Identify which cell holds the provided text, then report its (X, Y) central coordinate. 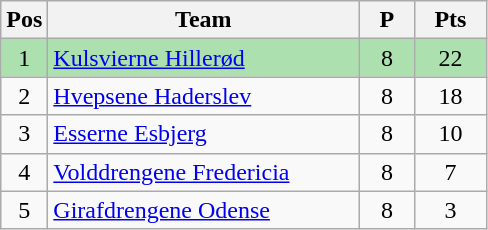
Esserne Esbjerg (204, 134)
Volddrengene Fredericia (204, 172)
2 (24, 96)
1 (24, 58)
7 (450, 172)
4 (24, 172)
18 (450, 96)
5 (24, 210)
Team (204, 20)
22 (450, 58)
Hvepsene Haderslev (204, 96)
Pos (24, 20)
Girafdrengene Odense (204, 210)
10 (450, 134)
Pts (450, 20)
Kulsvierne Hillerød (204, 58)
P (387, 20)
